Detect which cell encompasses the target text, then output its [x, y] center coordinate. 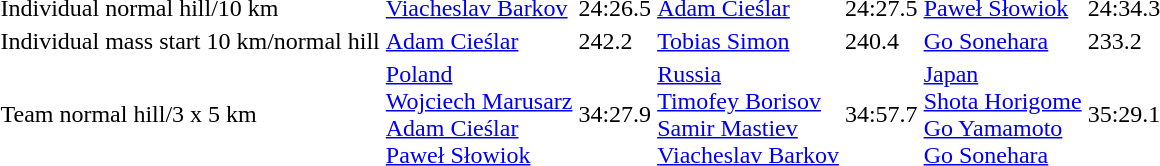
Adam Cieślar [479, 41]
Go Sonehara [1002, 41]
242.2 [615, 41]
240.4 [881, 41]
Tobias Simon [748, 41]
